Locate the cell with the specified text and output its [X, Y] center coordinate. 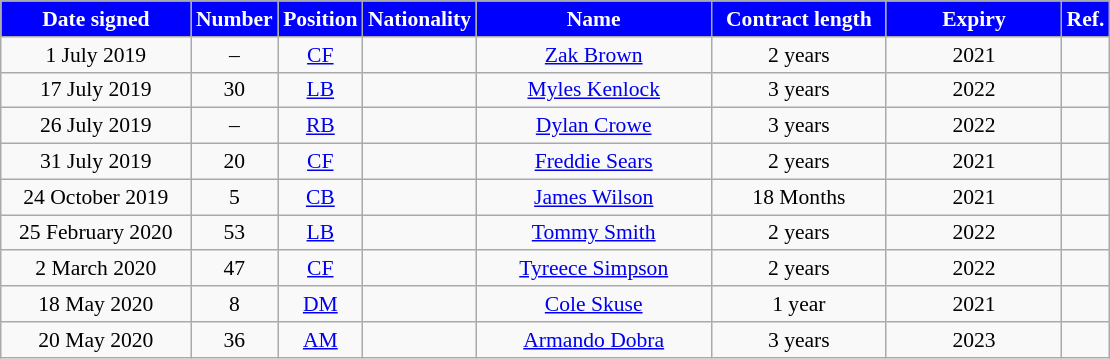
DM [320, 304]
Contract length [798, 19]
1 year [798, 304]
2023 [974, 340]
Cole Skuse [594, 304]
36 [234, 340]
Armando Dobra [594, 340]
Ref. [1086, 19]
Position [320, 19]
25 February 2020 [96, 233]
24 October 2019 [96, 197]
5 [234, 197]
20 [234, 162]
20 May 2020 [96, 340]
Zak Brown [594, 55]
47 [234, 269]
Myles Kenlock [594, 90]
53 [234, 233]
18 May 2020 [96, 304]
Number [234, 19]
Date signed [96, 19]
Name [594, 19]
Freddie Sears [594, 162]
Dylan Crowe [594, 126]
James Wilson [594, 197]
8 [234, 304]
31 July 2019 [96, 162]
18 Months [798, 197]
1 July 2019 [96, 55]
26 July 2019 [96, 126]
2 March 2020 [96, 269]
30 [234, 90]
RB [320, 126]
Tommy Smith [594, 233]
Tyreece Simpson [594, 269]
17 July 2019 [96, 90]
Nationality [420, 19]
AM [320, 340]
Expiry [974, 19]
CB [320, 197]
